Detect which cell encompasses the target text, then output its [X, Y] center coordinate. 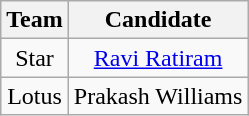
Candidate [158, 20]
Star [35, 58]
Prakash Williams [158, 96]
Lotus [35, 96]
Ravi Ratiram [158, 58]
Team [35, 20]
